Locate the cell with the specified text and output its [x, y] center coordinate. 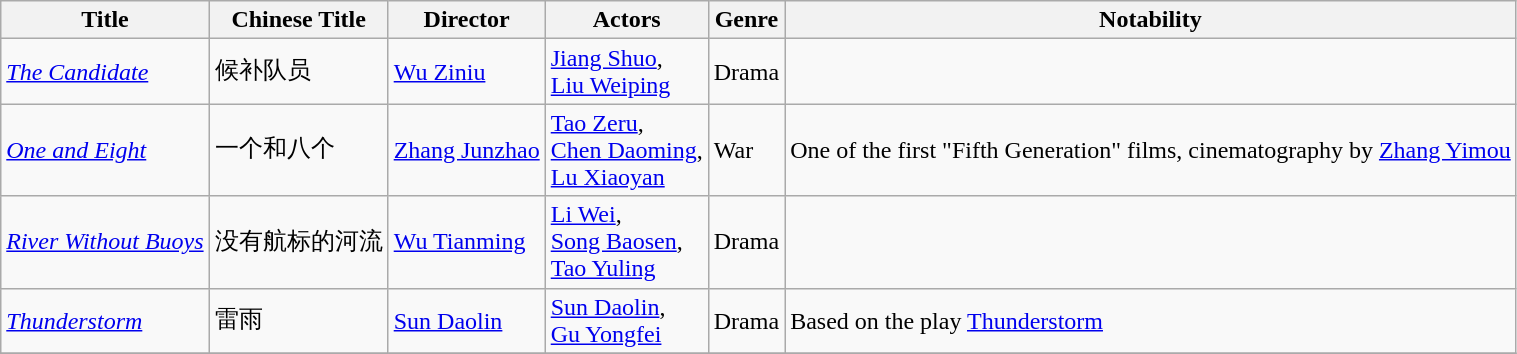
没有航标的河流 [298, 242]
The Candidate [105, 72]
Chinese Title [298, 20]
Wu Ziniu [466, 72]
Wu Tianming [466, 242]
Zhang Junzhao [466, 150]
Title [105, 20]
Tao Zeru,Chen Daoming,Lu Xiaoyan [626, 150]
River Without Buoys [105, 242]
一个和八个 [298, 150]
War [746, 150]
One and Eight [105, 150]
Genre [746, 20]
Director [466, 20]
One of the first "Fifth Generation" films, cinematography by Zhang Yimou [1151, 150]
Actors [626, 20]
Li Wei,Song Baosen,Tao Yuling [626, 242]
Notability [1151, 20]
Sun Daolin,Gu Yongfei [626, 320]
Based on the play Thunderstorm [1151, 320]
雷雨 [298, 320]
Thunderstorm [105, 320]
Jiang Shuo,Liu Weiping [626, 72]
候补队员 [298, 72]
Sun Daolin [466, 320]
